Scan for the cell matching the given text and deliver its (X, Y) coordinate at center. 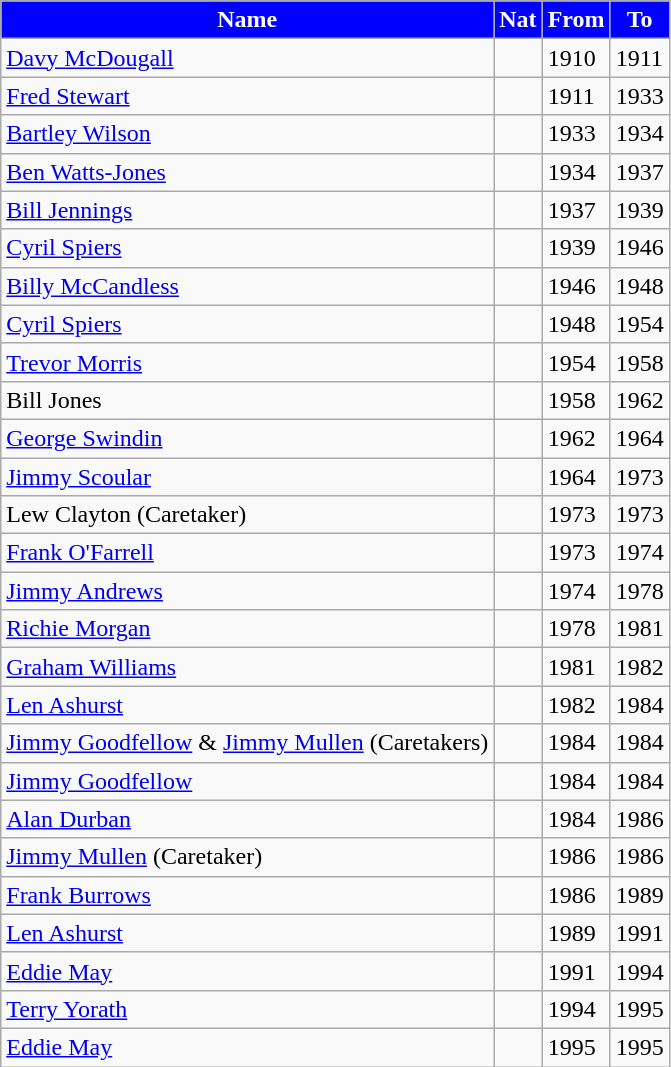
Billy McCandless (248, 286)
George Swindin (248, 438)
Terry Yorath (248, 1009)
Nat (518, 20)
Bill Jennings (248, 210)
Fred Stewart (248, 96)
To (640, 20)
Graham Williams (248, 667)
Richie Morgan (248, 629)
Bill Jones (248, 400)
From (576, 20)
Alan Durban (248, 819)
Jimmy Scoular (248, 477)
Davy McDougall (248, 58)
Ben Watts-Jones (248, 172)
Lew Clayton (Caretaker) (248, 515)
Jimmy Andrews (248, 591)
Name (248, 20)
Jimmy Goodfellow (248, 781)
1910 (576, 58)
Jimmy Mullen (Caretaker) (248, 857)
Frank O'Farrell (248, 553)
Jimmy Goodfellow & Jimmy Mullen (Caretakers) (248, 743)
Trevor Morris (248, 362)
Bartley Wilson (248, 134)
Frank Burrows (248, 895)
